Capture the cell that displays the provided text and extract its [X, Y] central coordinate. 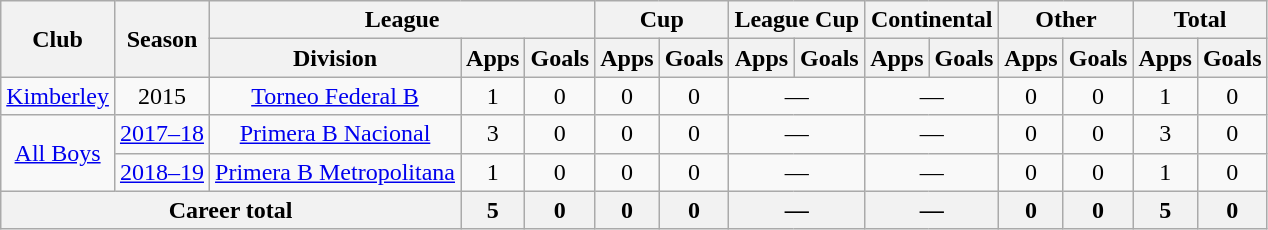
Season [162, 39]
Primera B Nacional [336, 134]
Division [336, 58]
Kimberley [58, 96]
2017–18 [162, 134]
2018–19 [162, 172]
Continental [932, 20]
Primera B Metropolitana [336, 172]
Club [58, 39]
Torneo Federal B [336, 96]
League [402, 20]
Career total [231, 210]
League Cup [797, 20]
Total [1200, 20]
Other [1066, 20]
Cup [662, 20]
2015 [162, 96]
All Boys [58, 153]
